Determine the [x, y] coordinate at the center of the cell enclosing the given text.  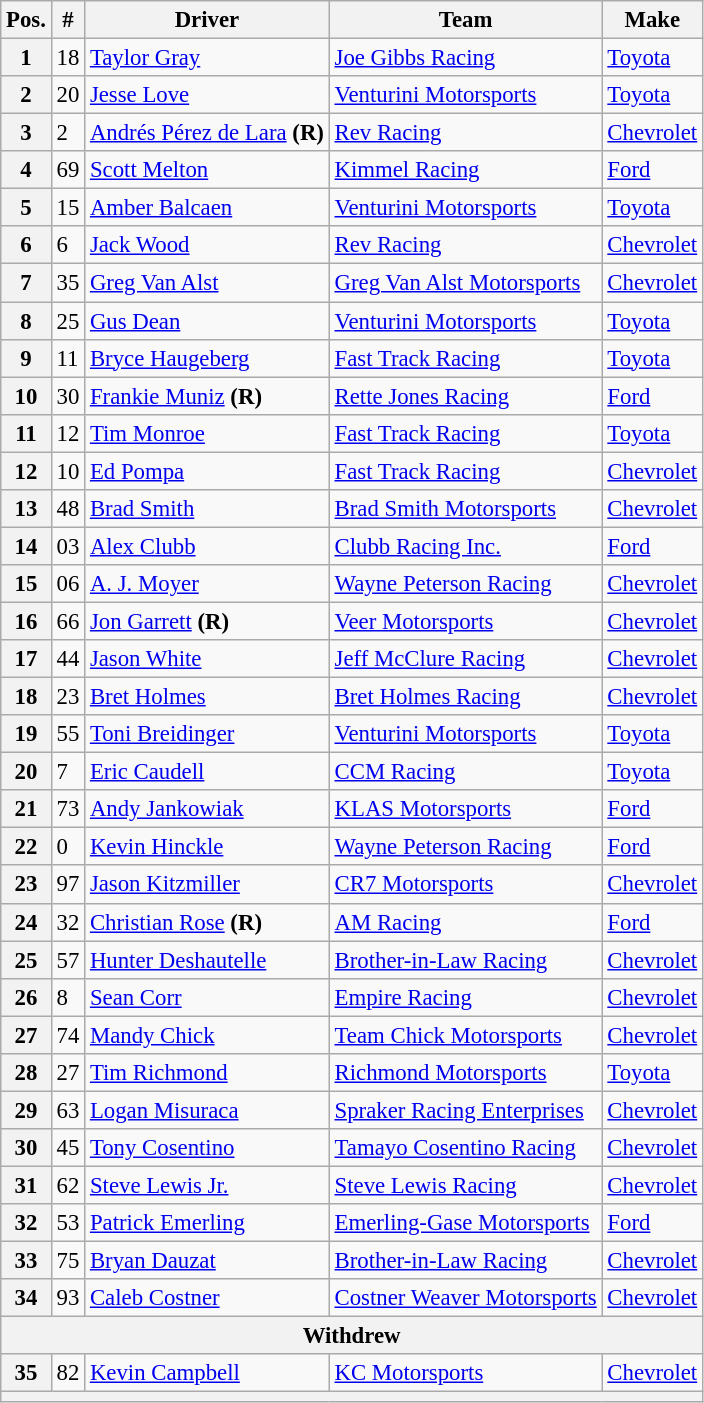
Kevin Hinckle [208, 847]
Veer Motorsports [466, 621]
Make [652, 20]
73 [68, 809]
13 [26, 509]
Greg Van Alst [208, 283]
14 [26, 546]
Ed Pompa [208, 471]
Rette Jones Racing [466, 396]
9 [26, 358]
Driver [208, 20]
Andrés Pérez de Lara (R) [208, 133]
Tamayo Cosentino Racing [466, 1148]
28 [26, 1073]
Richmond Motorsports [466, 1073]
Logan Misuraca [208, 1110]
Steve Lewis Jr. [208, 1185]
Sean Corr [208, 997]
3 [26, 133]
Tim Monroe [208, 433]
# [68, 20]
AM Racing [466, 922]
Caleb Costner [208, 1298]
75 [68, 1261]
Jeff McClure Racing [466, 659]
1 [26, 58]
Withdrew [352, 1336]
48 [68, 509]
03 [68, 546]
Pos. [26, 20]
26 [26, 997]
A. J. Moyer [208, 584]
93 [68, 1298]
17 [26, 659]
29 [26, 1110]
Eric Caudell [208, 772]
Joe Gibbs Racing [466, 58]
Andy Jankowiak [208, 809]
Costner Weaver Motorsports [466, 1298]
Gus Dean [208, 321]
Patrick Emerling [208, 1223]
Kevin Campbell [208, 1373]
Greg Van Alst Motorsports [466, 283]
Alex Clubb [208, 546]
62 [68, 1185]
Jack Wood [208, 245]
66 [68, 621]
24 [26, 922]
CCM Racing [466, 772]
Taylor Gray [208, 58]
Clubb Racing Inc. [466, 546]
53 [68, 1223]
33 [26, 1261]
Toni Breidinger [208, 734]
CR7 Motorsports [466, 885]
Brad Smith [208, 509]
Amber Balcaen [208, 208]
Christian Rose (R) [208, 922]
74 [68, 1035]
0 [68, 847]
Jason White [208, 659]
Bret Holmes Racing [466, 697]
5 [26, 208]
22 [26, 847]
Tim Richmond [208, 1073]
34 [26, 1298]
Brad Smith Motorsports [466, 509]
19 [26, 734]
Jesse Love [208, 95]
4 [26, 170]
Bryan Dauzat [208, 1261]
Steve Lewis Racing [466, 1185]
Hunter Deshautelle [208, 960]
57 [68, 960]
Bryce Haugeberg [208, 358]
Bret Holmes [208, 697]
Team [466, 20]
Mandy Chick [208, 1035]
69 [68, 170]
Spraker Racing Enterprises [466, 1110]
97 [68, 885]
44 [68, 659]
82 [68, 1373]
45 [68, 1148]
Scott Melton [208, 170]
63 [68, 1110]
Kimmel Racing [466, 170]
Tony Cosentino [208, 1148]
06 [68, 584]
Team Chick Motorsports [466, 1035]
55 [68, 734]
Frankie Muniz (R) [208, 396]
Empire Racing [466, 997]
Jon Garrett (R) [208, 621]
31 [26, 1185]
16 [26, 621]
Emerling-Gase Motorsports [466, 1223]
KLAS Motorsports [466, 809]
KC Motorsports [466, 1373]
21 [26, 809]
Jason Kitzmiller [208, 885]
